Search for the cell housing the specified text and yield its (x, y) center coordinate. 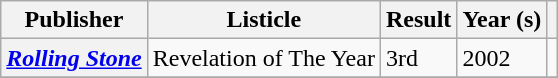
Year (s) (502, 20)
Publisher (74, 20)
2002 (502, 58)
Rolling Stone (74, 58)
Result (418, 20)
Revelation of The Year (264, 58)
Listicle (264, 20)
3rd (418, 58)
